Determine the (X, Y) coordinate at the center of the cell enclosing the given text.  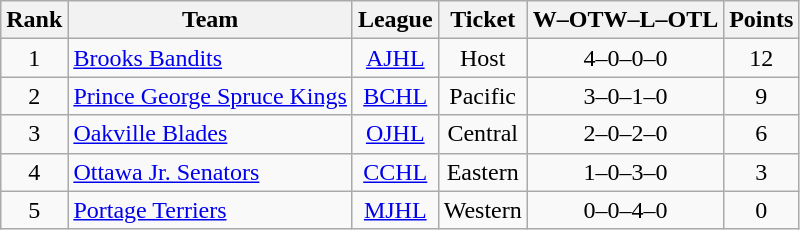
Prince George Spruce Kings (210, 96)
Host (482, 58)
1–0–3–0 (625, 172)
BCHL (395, 96)
12 (762, 58)
Ottawa Jr. Senators (210, 172)
Ticket (482, 20)
4–0–0–0 (625, 58)
Oakville Blades (210, 134)
Points (762, 20)
3–0–1–0 (625, 96)
0–0–4–0 (625, 210)
1 (34, 58)
Team (210, 20)
Central (482, 134)
League (395, 20)
OJHL (395, 134)
Eastern (482, 172)
Brooks Bandits (210, 58)
Pacific (482, 96)
CCHL (395, 172)
Portage Terriers (210, 210)
2–0–2–0 (625, 134)
MJHL (395, 210)
AJHL (395, 58)
6 (762, 134)
9 (762, 96)
Rank (34, 20)
2 (34, 96)
4 (34, 172)
W–OTW–L–OTL (625, 20)
0 (762, 210)
Western (482, 210)
5 (34, 210)
